Return (x, y) of the center of cell containing provided text 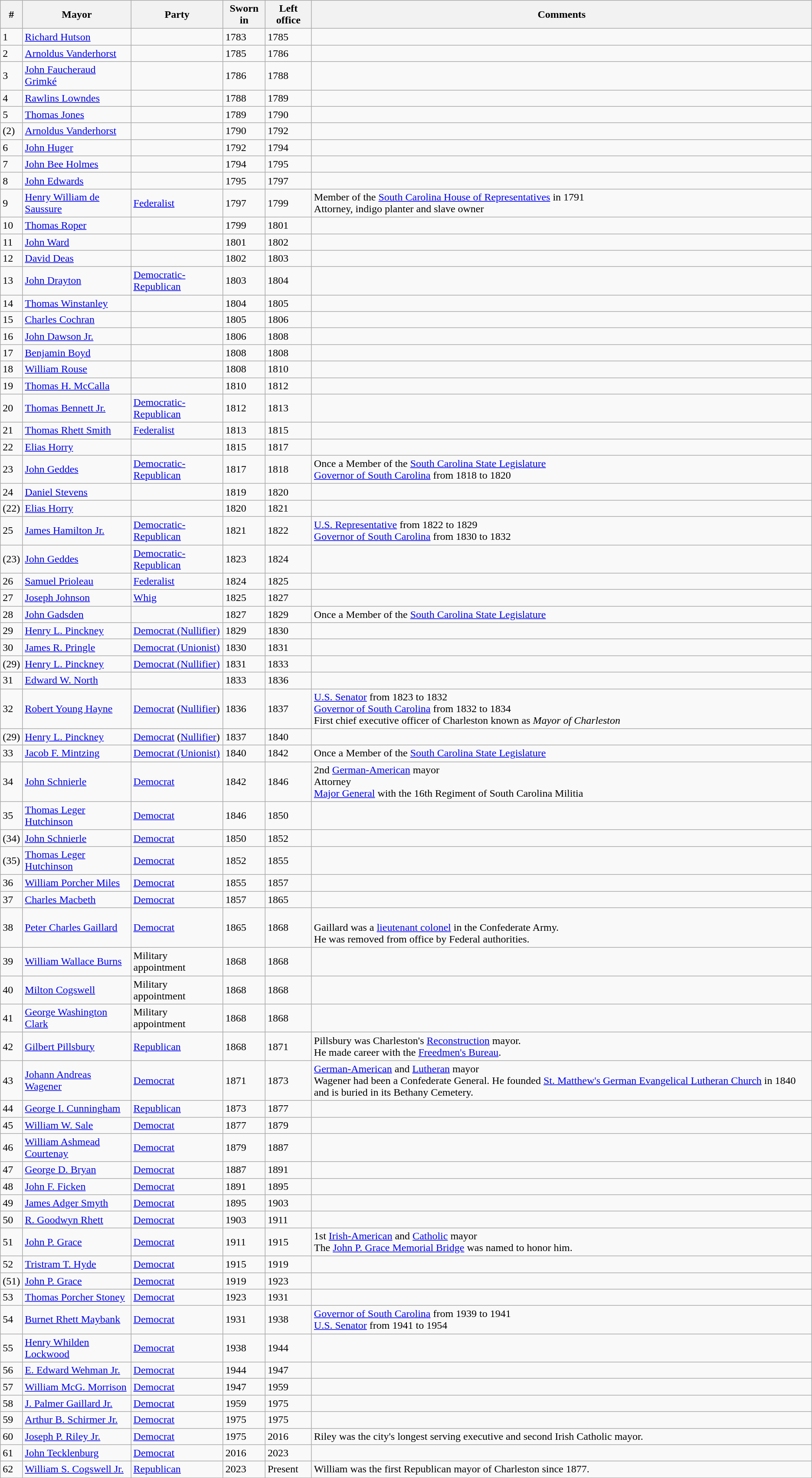
24 (11, 492)
James Adger Smyth (77, 1203)
Gilbert Pillsbury (77, 1047)
John Drayton (77, 281)
Riley was the city's longest serving executive and second Irish Catholic mayor. (561, 1436)
59 (11, 1420)
Pillsbury was Charleston's Reconstruction mayor.He made career with the Freedmen's Bureau. (561, 1047)
Richard Hutson (77, 37)
11 (11, 242)
1783 (244, 37)
Sworn in (244, 15)
32 (11, 709)
John Huger (77, 148)
U.S. Senator from 1823 to 1832Governor of South Carolina from 1832 to 1834First chief executive officer of Charleston known as Mayor of Charleston (561, 709)
Benjamin Boyd (77, 353)
53 (11, 1297)
John Tecklenburg (77, 1453)
Samuel Prioleau (77, 581)
Henry Whilden Lockwood (77, 1348)
46 (11, 1147)
2nd German-American mayorAttorneyMajor General with the 16th Regiment of South Carolina Militia (561, 782)
George D. Bryan (77, 1170)
Thomas H. McCalla (77, 386)
1822 (288, 530)
41 (11, 1018)
John Faucheraud Grimké (77, 76)
John Edwards (77, 181)
23 (11, 470)
(35) (11, 860)
20 (11, 408)
James Hamilton Jr. (77, 530)
Robert Young Hayne (77, 709)
Joseph Johnson (77, 598)
Johann Andreas Wagener (77, 1081)
30 (11, 647)
26 (11, 581)
E. Edward Wehman Jr. (77, 1370)
William was the first Republican mayor of Charleston since 1877. (561, 1469)
15 (11, 320)
54 (11, 1320)
37 (11, 900)
25 (11, 530)
William Rouse (77, 369)
Peter Charles Gaillard (77, 928)
Arthur B. Schirmer Jr. (77, 1420)
David Deas (77, 259)
John Bee Holmes (77, 164)
Once a Member of the South Carolina State LegislatureGovernor of South Carolina from 1818 to 1820 (561, 470)
48 (11, 1186)
George Washington Clark (77, 1018)
52 (11, 1264)
Thomas Jones (77, 115)
U.S. Representative from 1822 to 1829Governor of South Carolina from 1830 to 1832 (561, 530)
39 (11, 962)
R. Goodwyn Rhett (77, 1219)
14 (11, 303)
5 (11, 115)
Left office (288, 15)
Joseph P. Riley Jr. (77, 1436)
50 (11, 1219)
9 (11, 203)
Comments (561, 15)
James R. Pringle (77, 647)
3 (11, 76)
56 (11, 1370)
33 (11, 753)
45 (11, 1125)
1819 (244, 492)
1818 (288, 470)
47 (11, 1170)
Edward W. North (77, 680)
Present (288, 1469)
61 (11, 1453)
Charles Cochran (77, 320)
60 (11, 1436)
Whig (177, 598)
William McG. Morrison (77, 1387)
18 (11, 369)
(34) (11, 838)
Jacob F. Mintzing (77, 753)
2 (11, 53)
Party (177, 15)
(22) (11, 508)
22 (11, 447)
Daniel Stevens (77, 492)
John F. Ficken (77, 1186)
44 (11, 1109)
8 (11, 181)
Tristram T. Hyde (77, 1264)
38 (11, 928)
John Dawson Jr. (77, 336)
Henry William de Saussure (77, 203)
31 (11, 680)
Mayor (77, 15)
John Ward (77, 242)
49 (11, 1203)
29 (11, 631)
7 (11, 164)
Burnet Rhett Maybank (77, 1320)
35 (11, 816)
Thomas Bennett Jr. (77, 408)
Thomas Winstanley (77, 303)
55 (11, 1348)
51 (11, 1242)
6 (11, 148)
62 (11, 1469)
36 (11, 883)
Governor of South Carolina from 1939 to 1941U.S. Senator from 1941 to 1954 (561, 1320)
43 (11, 1081)
William Porcher Miles (77, 883)
40 (11, 990)
Thomas Roper (77, 225)
William W. Sale (77, 1125)
# (11, 15)
Rawlins Lowndes (77, 98)
William S. Cogswell Jr. (77, 1469)
William Ashmead Courtenay (77, 1147)
John Gadsden (77, 614)
12 (11, 259)
27 (11, 598)
28 (11, 614)
(23) (11, 559)
(51) (11, 1281)
42 (11, 1047)
(2) (11, 131)
16 (11, 336)
J. Palmer Gaillard Jr. (77, 1403)
1823 (244, 559)
34 (11, 782)
Thomas Rhett Smith (77, 430)
Thomas Porcher Stoney (77, 1297)
1st Irish-American and Catholic mayorThe John P. Grace Memorial Bridge was named to honor him. (561, 1242)
19 (11, 386)
William Wallace Burns (77, 962)
Charles Macbeth (77, 900)
13 (11, 281)
10 (11, 225)
58 (11, 1403)
Milton Cogswell (77, 990)
Gaillard was a lieutenant colonel in the Confederate Army.He was removed from office by Federal authorities. (561, 928)
George I. Cunningham (77, 1109)
57 (11, 1387)
1 (11, 37)
17 (11, 353)
21 (11, 430)
4 (11, 98)
Member of the South Carolina House of Representatives in 1791Attorney, indigo planter and slave owner (561, 203)
